Output the (X, Y) coordinate of the center of the cell containing the given text.  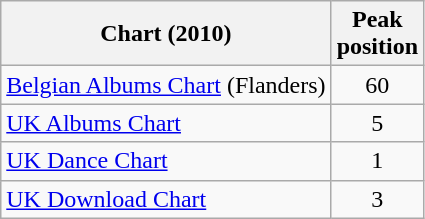
1 (377, 161)
Belgian Albums Chart (Flanders) (166, 85)
60 (377, 85)
UK Albums Chart (166, 123)
3 (377, 199)
5 (377, 123)
UK Dance Chart (166, 161)
Chart (2010) (166, 34)
UK Download Chart (166, 199)
Peakposition (377, 34)
